Scan for the cell matching the given text and deliver its (X, Y) coordinate at center. 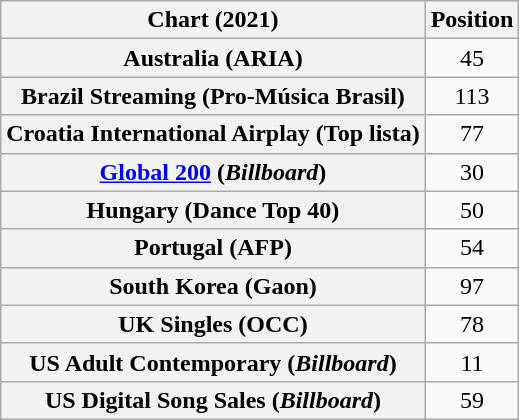
54 (472, 248)
US Adult Contemporary (Billboard) (213, 362)
South Korea (Gaon) (213, 286)
77 (472, 134)
Global 200 (Billboard) (213, 172)
Position (472, 20)
Portugal (AFP) (213, 248)
Hungary (Dance Top 40) (213, 210)
UK Singles (OCC) (213, 324)
113 (472, 96)
59 (472, 400)
Brazil Streaming (Pro-Música Brasil) (213, 96)
97 (472, 286)
78 (472, 324)
45 (472, 58)
US Digital Song Sales (Billboard) (213, 400)
50 (472, 210)
11 (472, 362)
30 (472, 172)
Chart (2021) (213, 20)
Croatia International Airplay (Top lista) (213, 134)
Australia (ARIA) (213, 58)
